From the cell containing the given text, extract its center point as [X, Y] coordinate. 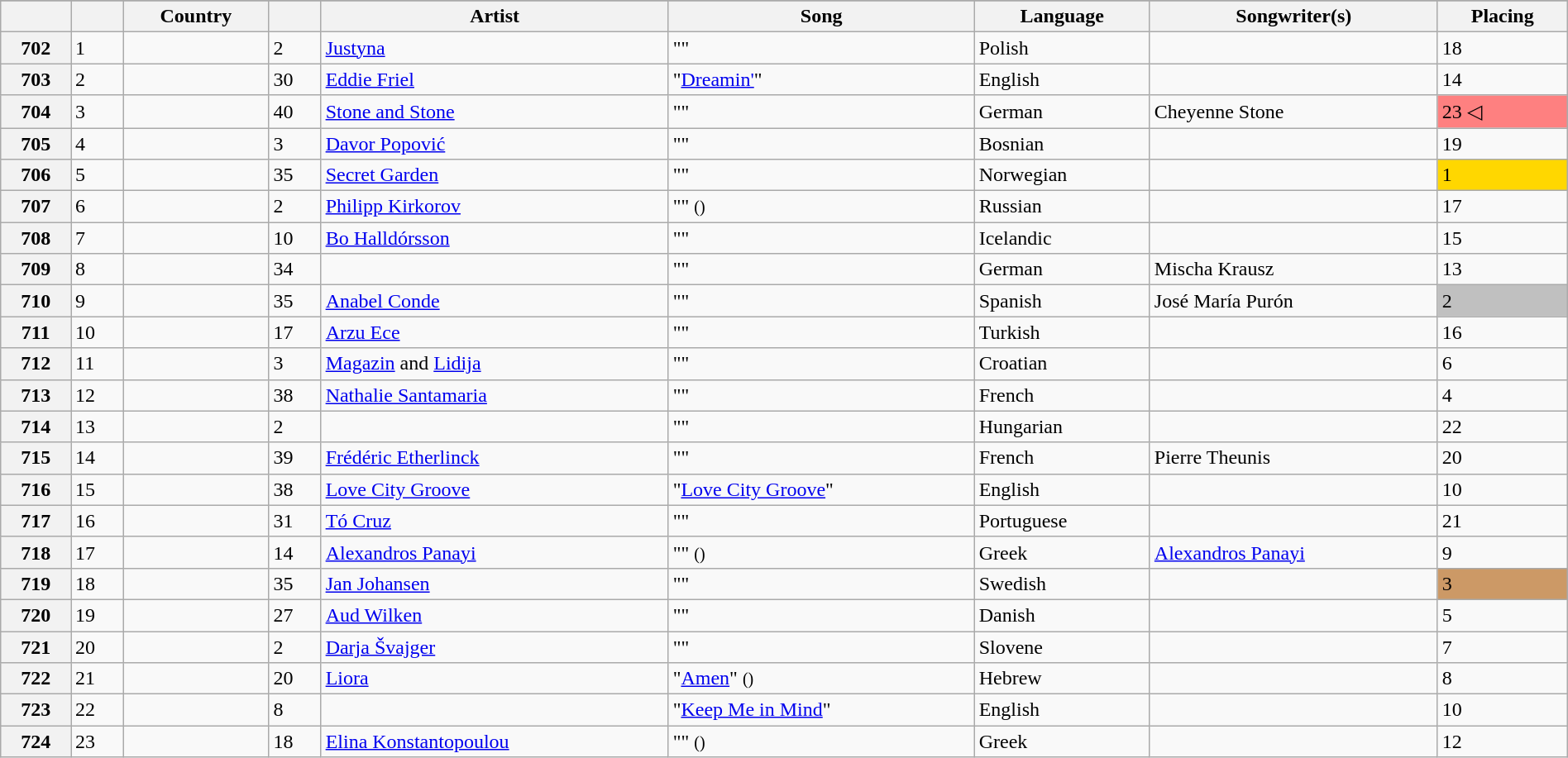
720 [36, 615]
23 ◁ [1502, 112]
Language [1062, 17]
Bo Halldórsson [495, 238]
Country [196, 17]
Icelandic [1062, 238]
Slovene [1062, 647]
713 [36, 395]
Placing [1502, 17]
Danish [1062, 615]
Liora [495, 679]
Swedish [1062, 584]
Elina Konstantopoulou [495, 741]
Frédéric Etherlinck [495, 458]
705 [36, 143]
Tó Cruz [495, 521]
Jan Johansen [495, 584]
José María Purón [1293, 301]
Stone and Stone [495, 112]
"Amen" () [821, 679]
23 [98, 741]
Justyna [495, 48]
40 [294, 112]
708 [36, 238]
Mischa Krausz [1293, 269]
Philipp Kirkorov [495, 207]
Portuguese [1062, 521]
711 [36, 332]
723 [36, 710]
Secret Garden [495, 175]
702 [36, 48]
724 [36, 741]
Artist [495, 17]
719 [36, 584]
39 [294, 458]
715 [36, 458]
Spanish [1062, 301]
Arzu Ece [495, 332]
"Dreamin'" [821, 79]
Aud Wilken [495, 615]
Song [821, 17]
Cheyenne Stone [1293, 112]
722 [36, 679]
709 [36, 269]
27 [294, 615]
Hungarian [1062, 427]
712 [36, 364]
703 [36, 79]
Turkish [1062, 332]
Songwriter(s) [1293, 17]
Bosnian [1062, 143]
706 [36, 175]
707 [36, 207]
30 [294, 79]
Norwegian [1062, 175]
34 [294, 269]
721 [36, 647]
Pierre Theunis [1293, 458]
Polish [1062, 48]
704 [36, 112]
"Keep Me in Mind" [821, 710]
"Love City Groove" [821, 489]
11 [98, 364]
Hebrew [1062, 679]
717 [36, 521]
710 [36, 301]
Davor Popović [495, 143]
716 [36, 489]
Darja Švajger [495, 647]
Eddie Friel [495, 79]
Love City Groove [495, 489]
31 [294, 521]
714 [36, 427]
Nathalie Santamaria [495, 395]
Magazin and Lidija [495, 364]
Anabel Conde [495, 301]
Russian [1062, 207]
718 [36, 552]
Croatian [1062, 364]
